Identify which cell holds the provided text, then report its [x, y] central coordinate. 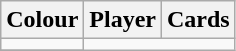
Player [123, 20]
Cards [199, 20]
Colour [42, 20]
